Return the [X, Y] coordinate for the center point of the cell that contains the specified text.  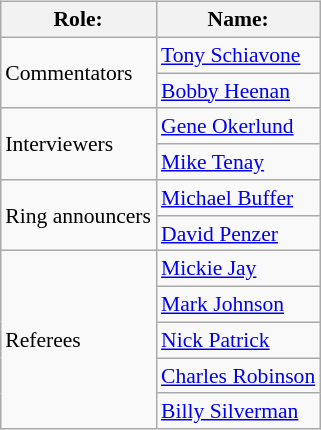
Mickie Jay [238, 269]
Michael Buffer [238, 198]
Nick Patrick [238, 340]
Bobby Heenan [238, 91]
Billy Silverman [238, 411]
Referees [78, 340]
Charles Robinson [238, 376]
David Penzer [238, 233]
Mike Tenay [238, 162]
Commentators [78, 72]
Interviewers [78, 144]
Gene Okerlund [238, 126]
Tony Schiavone [238, 55]
Ring announcers [78, 216]
Name: [238, 20]
Mark Johnson [238, 305]
Role: [78, 20]
